Pinpoint the cell where the given text exists, returning its [x, y] midpoint coordinate. 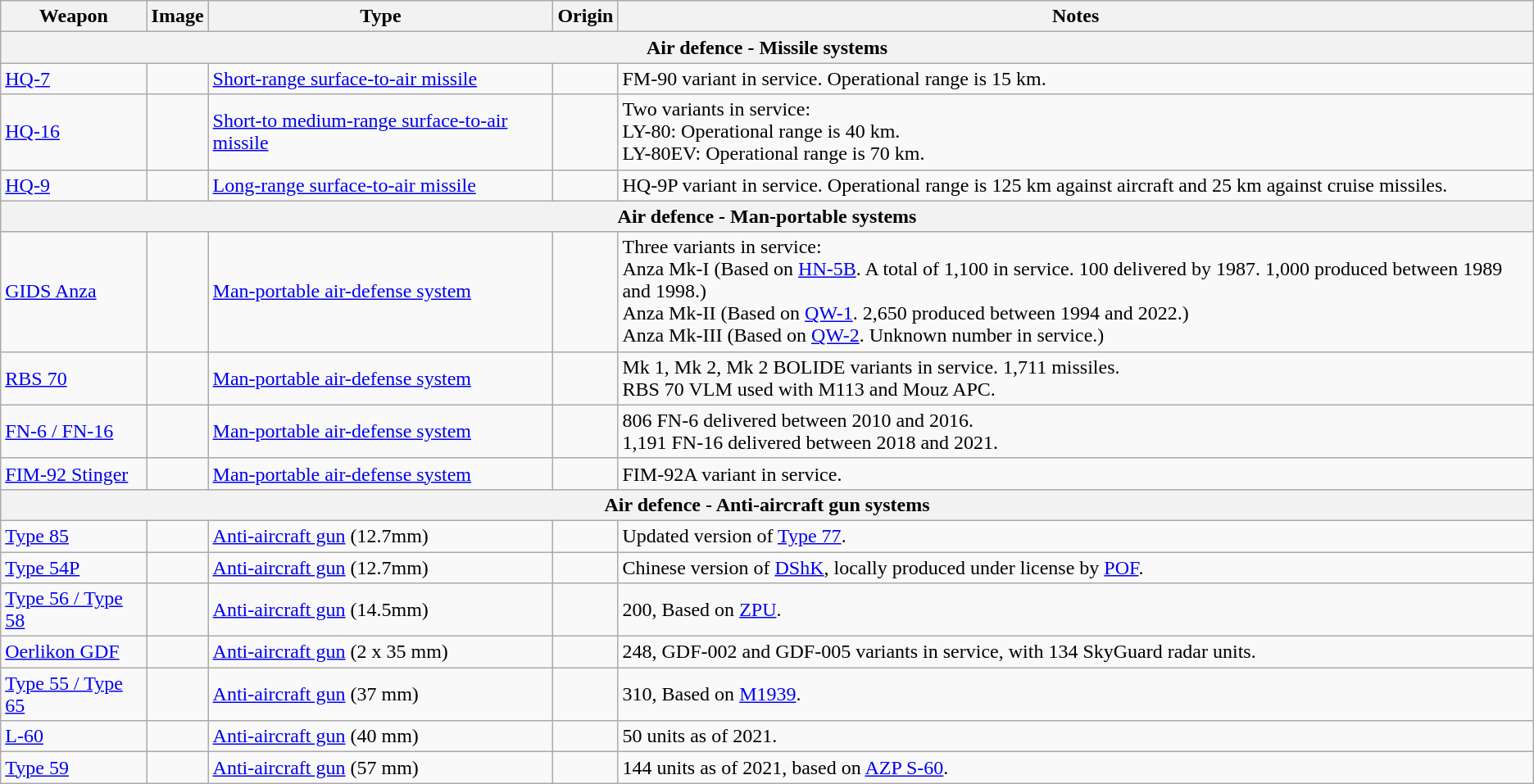
FIM-92 Stinger [74, 474]
Air defence - Man-portable systems [767, 216]
Anti-aircraft gun (2 x 35 mm) [380, 652]
Air defence - Anti-aircraft gun systems [767, 505]
Type 55 / Type 65 [74, 695]
144 units as of 2021, based on AZP S-60. [1075, 768]
Anti-aircraft gun (37 mm) [380, 695]
Origin [585, 16]
Type 56 / Type 58 [74, 610]
806 FN-6 delivered between 2010 and 2016. 1,191 FN-16 delivered between 2018 and 2021. [1075, 431]
Long-range surface-to-air missile [380, 185]
Weapon [74, 16]
Anti-aircraft gun (14.5mm) [380, 610]
GIDS Anza [74, 292]
L-60 [74, 736]
Type 85 [74, 536]
Oerlikon GDF [74, 652]
Anti-aircraft gun (57 mm) [380, 768]
HQ-9 [74, 185]
HQ-7 [74, 79]
Mk 1, Mk 2, Mk 2 BOLIDE variants in service. 1,711 missiles.RBS 70 VLM used with M113 and Mouz APC. [1075, 378]
Notes [1075, 16]
Updated version of Type 77. [1075, 536]
Two variants in service:LY-80: Operational range is 40 km. LY-80EV: Operational range is 70 km. [1075, 132]
RBS 70 [74, 378]
Anti-aircraft gun (40 mm) [380, 736]
248, GDF-002 and GDF-005 variants in service, with 134 SkyGuard radar units. [1075, 652]
Type 54P [74, 568]
HQ-16 [74, 132]
Type 59 [74, 768]
Air defence - Missile systems [767, 48]
Chinese version of DShK, locally produced under license by POF. [1075, 568]
Image [177, 16]
FIM-92A variant in service. [1075, 474]
HQ-9P variant in service. Operational range is 125 km against aircraft and 25 km against cruise missiles. [1075, 185]
FM-90 variant in service. Operational range is 15 km. [1075, 79]
Short-to medium-range surface-to-air missile [380, 132]
Short-range surface-to-air missile [380, 79]
50 units as of 2021. [1075, 736]
Type [380, 16]
FN-6 / FN-16 [74, 431]
200, Based on ZPU. [1075, 610]
310, Based on M1939. [1075, 695]
